Capture the cell that displays the provided text and extract its [x, y] central coordinate. 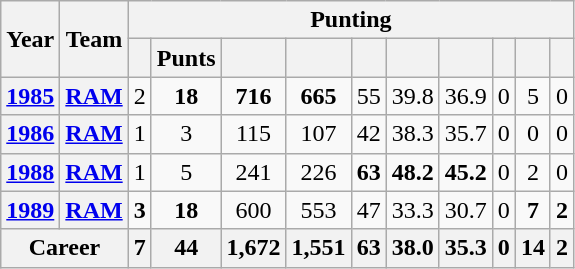
38.3 [412, 134]
33.3 [412, 210]
Year [30, 39]
115 [254, 134]
Punting [350, 20]
241 [254, 172]
226 [318, 172]
716 [254, 96]
Team [94, 39]
600 [254, 210]
553 [318, 210]
665 [318, 96]
30.7 [466, 210]
35.7 [466, 134]
1,551 [318, 248]
1988 [30, 172]
1,672 [254, 248]
107 [318, 134]
1989 [30, 210]
Punts [186, 58]
1985 [30, 96]
55 [368, 96]
1986 [30, 134]
42 [368, 134]
47 [368, 210]
Career [64, 248]
48.2 [412, 172]
39.8 [412, 96]
36.9 [466, 96]
45.2 [466, 172]
38.0 [412, 248]
44 [186, 248]
14 [532, 248]
35.3 [466, 248]
